Provide the [x, y] coordinate of the cell's center where the given text is located.  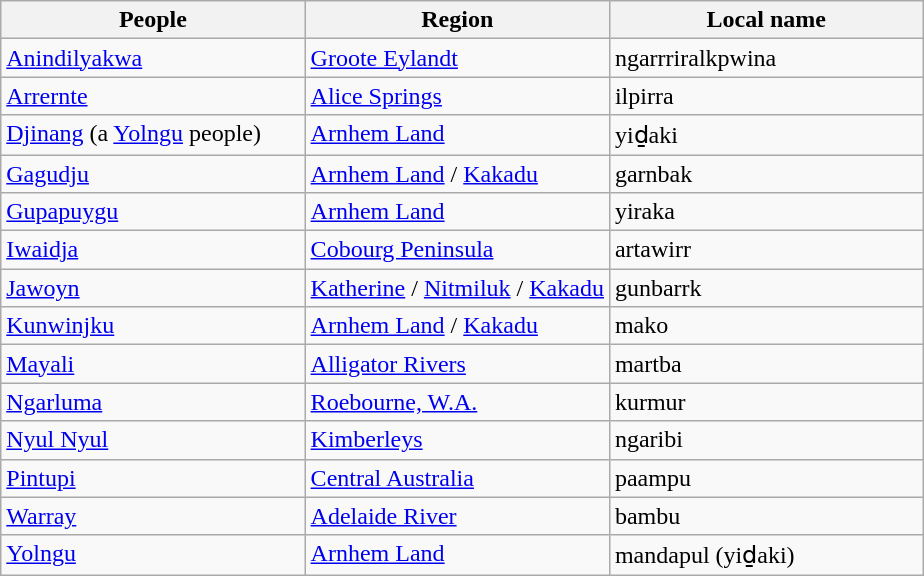
Central Australia [457, 478]
Warray [153, 516]
Nyul Nyul [153, 440]
mako [766, 326]
Kunwinjku [153, 326]
Jawoyn [153, 288]
Djinang (a Yolngu people) [153, 135]
yiḏaki [766, 135]
ilpirra [766, 96]
Groote Eylandt [457, 58]
Cobourg Peninsula [457, 250]
People [153, 20]
Gupapuygu [153, 212]
ngaribi [766, 440]
Alligator Rivers [457, 364]
Ngarluma [153, 402]
Arrernte [153, 96]
gunbarrk [766, 288]
Region [457, 20]
Kimberleys [457, 440]
yiraka [766, 212]
Mayali [153, 364]
Yolngu [153, 555]
garnbak [766, 173]
Pintupi [153, 478]
kurmur [766, 402]
Katherine / Nitmiluk / Kakadu [457, 288]
Iwaidja [153, 250]
Gagudju [153, 173]
martba [766, 364]
ngarrriralkpwina [766, 58]
bambu [766, 516]
Alice Springs [457, 96]
Anindilyakwa [153, 58]
Adelaide River [457, 516]
Roebourne, W.A. [457, 402]
mandapul (yiḏaki) [766, 555]
Local name [766, 20]
artawirr [766, 250]
paampu [766, 478]
